Capture the cell that displays the provided text and extract its (X, Y) central coordinate. 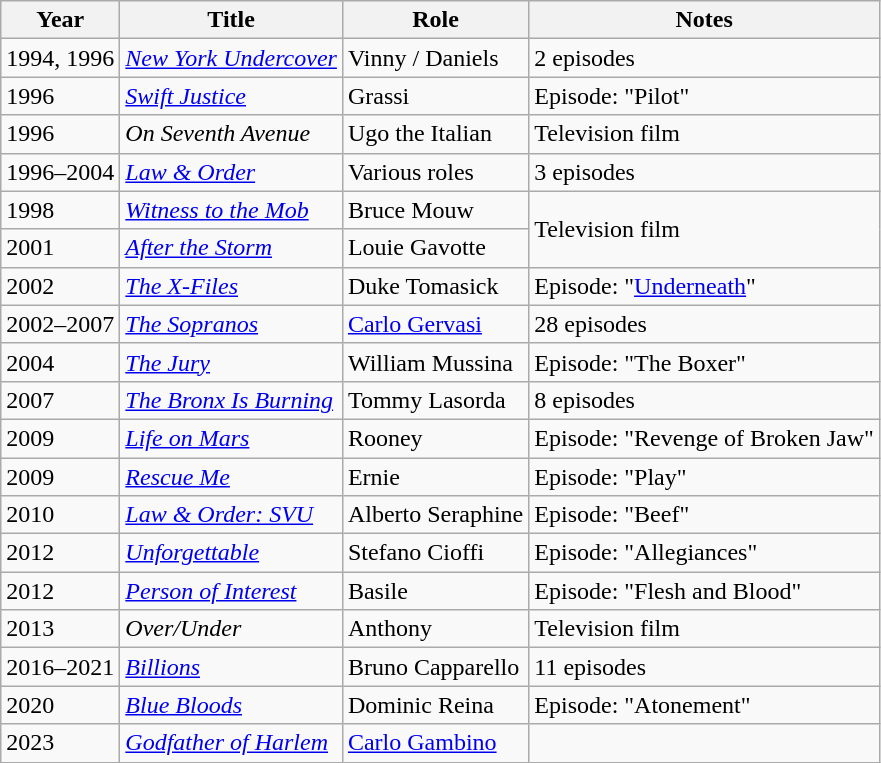
1996–2004 (60, 172)
Rooney (435, 438)
The Jury (232, 362)
Unforgettable (232, 553)
11 episodes (704, 667)
Louie Gavotte (435, 248)
Person of Interest (232, 591)
The Sopranos (232, 324)
Episode: "Allegiances" (704, 553)
Episode: "Revenge of Broken Jaw" (704, 438)
2020 (60, 705)
Anthony (435, 629)
2004 (60, 362)
Blue Bloods (232, 705)
Ugo the Italian (435, 134)
Episode: "The Boxer" (704, 362)
Title (232, 20)
Duke Tomasick (435, 286)
3 episodes (704, 172)
28 episodes (704, 324)
The Bronx Is Burning (232, 400)
Grassi (435, 96)
Rescue Me (232, 477)
2013 (60, 629)
The X-Files (232, 286)
Year (60, 20)
Episode: "Pilot" (704, 96)
Bruno Capparello (435, 667)
2023 (60, 743)
8 episodes (704, 400)
Episode: "Atonement" (704, 705)
Episode: "Underneath" (704, 286)
William Mussina (435, 362)
Law & Order (232, 172)
Basile (435, 591)
Dominic Reina (435, 705)
Life on Mars (232, 438)
Witness to the Mob (232, 210)
Ernie (435, 477)
Bruce Mouw (435, 210)
2016–2021 (60, 667)
Role (435, 20)
Godfather of Harlem (232, 743)
Stefano Cioffi (435, 553)
1994, 1996 (60, 58)
Carlo Gervasi (435, 324)
Various roles (435, 172)
Billions (232, 667)
2010 (60, 515)
Law & Order: SVU (232, 515)
2007 (60, 400)
After the Storm (232, 248)
2002 (60, 286)
Notes (704, 20)
Alberto Seraphine (435, 515)
2002–2007 (60, 324)
Vinny / Daniels (435, 58)
Episode: "Flesh and Blood" (704, 591)
New York Undercover (232, 58)
2001 (60, 248)
Episode: "Beef" (704, 515)
1998 (60, 210)
Swift Justice (232, 96)
Over/Under (232, 629)
On Seventh Avenue (232, 134)
Carlo Gambino (435, 743)
2 episodes (704, 58)
Tommy Lasorda (435, 400)
Episode: "Play" (704, 477)
